Return (X, Y) of the center of cell containing provided text 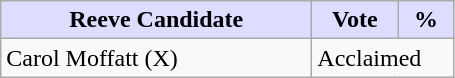
Reeve Candidate (156, 20)
Vote (355, 20)
Acclaimed (383, 58)
Carol Moffatt (X) (156, 58)
% (426, 20)
